Capture the cell that displays the provided text and extract its (x, y) central coordinate. 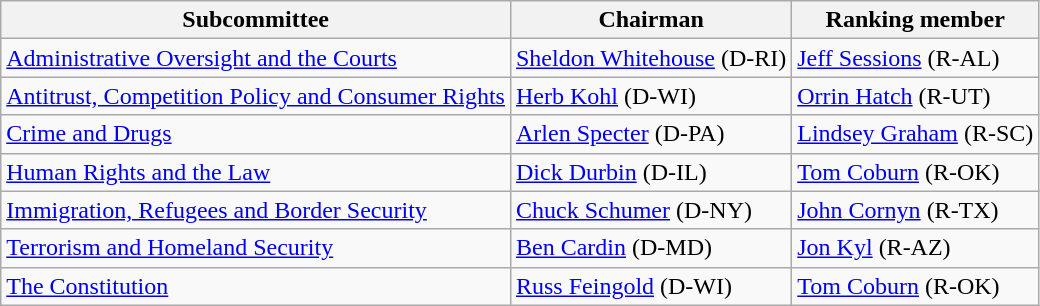
Chuck Schumer (D-NY) (650, 210)
Antitrust, Competition Policy and Consumer Rights (256, 96)
Crime and Drugs (256, 134)
Subcommittee (256, 20)
Ranking member (916, 20)
Herb Kohl (D-WI) (650, 96)
Sheldon Whitehouse (D-RI) (650, 58)
Arlen Specter (D-PA) (650, 134)
Jon Kyl (R-AZ) (916, 248)
Terrorism and Homeland Security (256, 248)
Lindsey Graham (R-SC) (916, 134)
John Cornyn (R-TX) (916, 210)
Jeff Sessions (R-AL) (916, 58)
Administrative Oversight and the Courts (256, 58)
Chairman (650, 20)
Dick Durbin (D-IL) (650, 172)
Ben Cardin (D-MD) (650, 248)
Immigration, Refugees and Border Security (256, 210)
Orrin Hatch (R-UT) (916, 96)
The Constitution (256, 286)
Russ Feingold (D-WI) (650, 286)
Human Rights and the Law (256, 172)
